Locate the cell with the specified text and output its [X, Y] center coordinate. 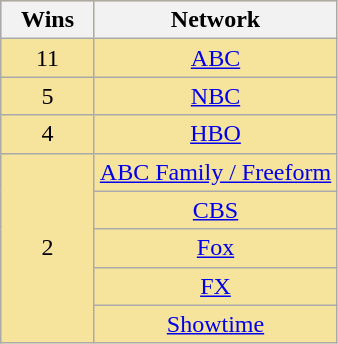
Network [215, 20]
5 [48, 96]
Wins [48, 20]
ABC [215, 58]
Fox [215, 248]
11 [48, 58]
FX [215, 286]
ABC Family / Freeform [215, 172]
HBO [215, 134]
2 [48, 248]
4 [48, 134]
CBS [215, 210]
NBC [215, 96]
Showtime [215, 324]
